Find where the given text appears and provide that cell's center as [x, y] coordinate. 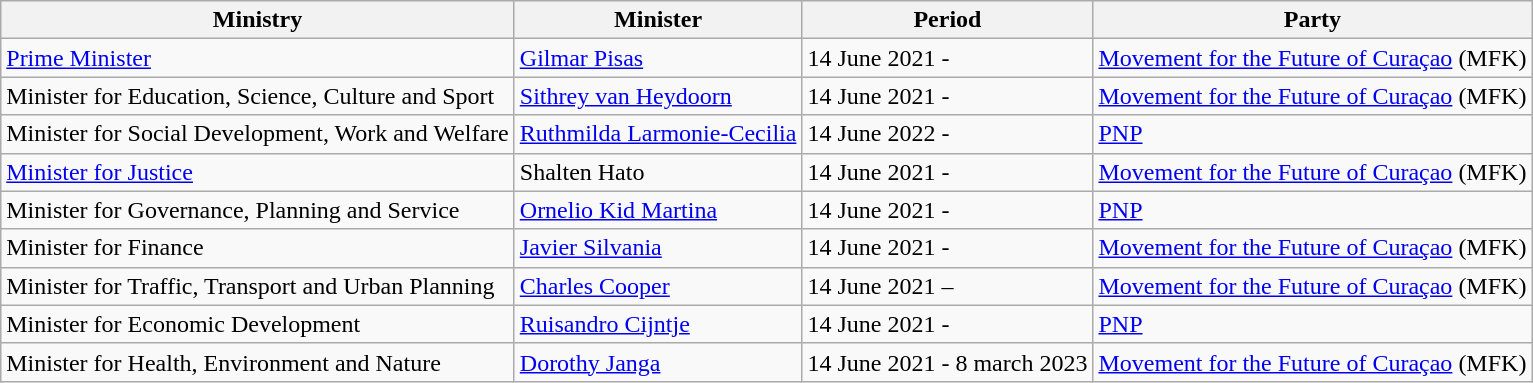
Minister for Traffic, Transport and Urban Planning [258, 286]
Ruthmilda Larmonie-Cecilia [658, 134]
Minister for Education, Science, Culture and Sport [258, 96]
Period [948, 20]
Shalten Hato [658, 172]
Charles Cooper [658, 286]
14 June 2022 - [948, 134]
Party [1312, 20]
Minister for Health, Environment and Nature [258, 362]
Minister for Governance, Planning and Service [258, 210]
Ruisandro Cijntje [658, 324]
Minister for Justice [258, 172]
Ornelio Kid Martina [658, 210]
Minister for Finance [258, 248]
Minister for Social Development, Work and Welfare [258, 134]
Ministry [258, 20]
Gilmar Pisas [658, 58]
Minister for Economic Development [258, 324]
Sithrey van Heydoorn [658, 96]
Dorothy Janga [658, 362]
Minister [658, 20]
14 June 2021 – [948, 286]
14 June 2021 - 8 march 2023 [948, 362]
Prime Minister [258, 58]
Javier Silvania [658, 248]
